Detect which cell encompasses the target text, then output its [X, Y] center coordinate. 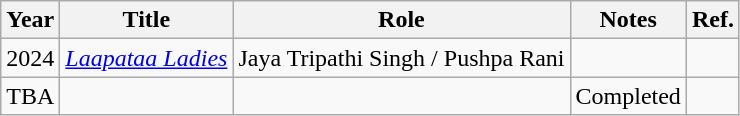
Jaya Tripathi Singh / Pushpa Rani [402, 58]
2024 [30, 58]
Laapataa Ladies [146, 58]
Year [30, 20]
Title [146, 20]
Notes [628, 20]
Completed [628, 96]
Ref. [712, 20]
Role [402, 20]
TBA [30, 96]
